Capture the cell that displays the provided text and extract its [X, Y] central coordinate. 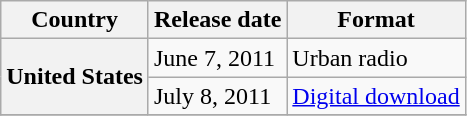
Country [75, 20]
July 8, 2011 [217, 96]
Urban radio [376, 58]
June 7, 2011 [217, 58]
Format [376, 20]
United States [75, 77]
Release date [217, 20]
Digital download [376, 96]
